Find where the given text appears and provide that cell's center as (X, Y) coordinate. 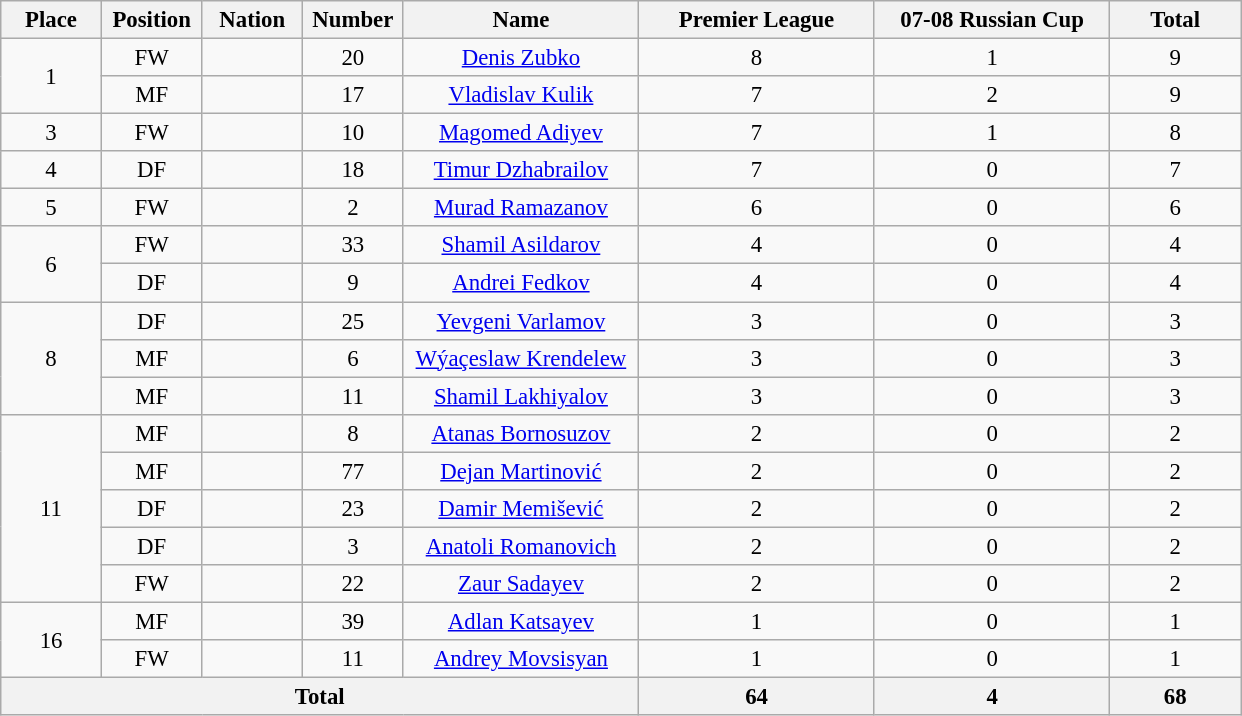
Shamil Lakhiyalov (521, 396)
Andrey Movsisyan (521, 659)
33 (354, 245)
25 (354, 321)
Magomed Adiyev (521, 133)
Anatoli Romanovich (521, 546)
16 (52, 640)
Position (152, 20)
Timur Dzhabrailov (521, 170)
Atanas Bornosuzov (521, 433)
Damir Memišević (521, 509)
5 (52, 208)
Andrei Fedkov (521, 283)
Shamil Asildarov (521, 245)
Number (354, 20)
Vladislav Kulik (521, 95)
68 (1176, 697)
17 (354, 95)
07-08 Russian Cup (992, 20)
18 (354, 170)
Denis Zubko (521, 58)
Name (521, 20)
Wýaçeslaw Krendelew (521, 358)
Place (52, 20)
23 (354, 509)
Yevgeni Varlamov (521, 321)
22 (354, 584)
Nation (252, 20)
Zaur Sadayev (521, 584)
39 (354, 621)
Murad Ramazanov (521, 208)
64 (757, 697)
10 (354, 133)
Adlan Katsayev (521, 621)
Premier League (757, 20)
20 (354, 58)
Dejan Martinović (521, 471)
77 (354, 471)
